Search for the cell housing the specified text and yield its [x, y] center coordinate. 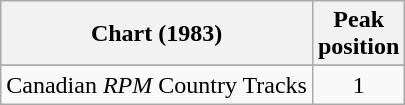
Peakposition [358, 34]
1 [358, 85]
Chart (1983) [157, 34]
Canadian RPM Country Tracks [157, 85]
